Scan for the cell matching the given text and deliver its [x, y] coordinate at center. 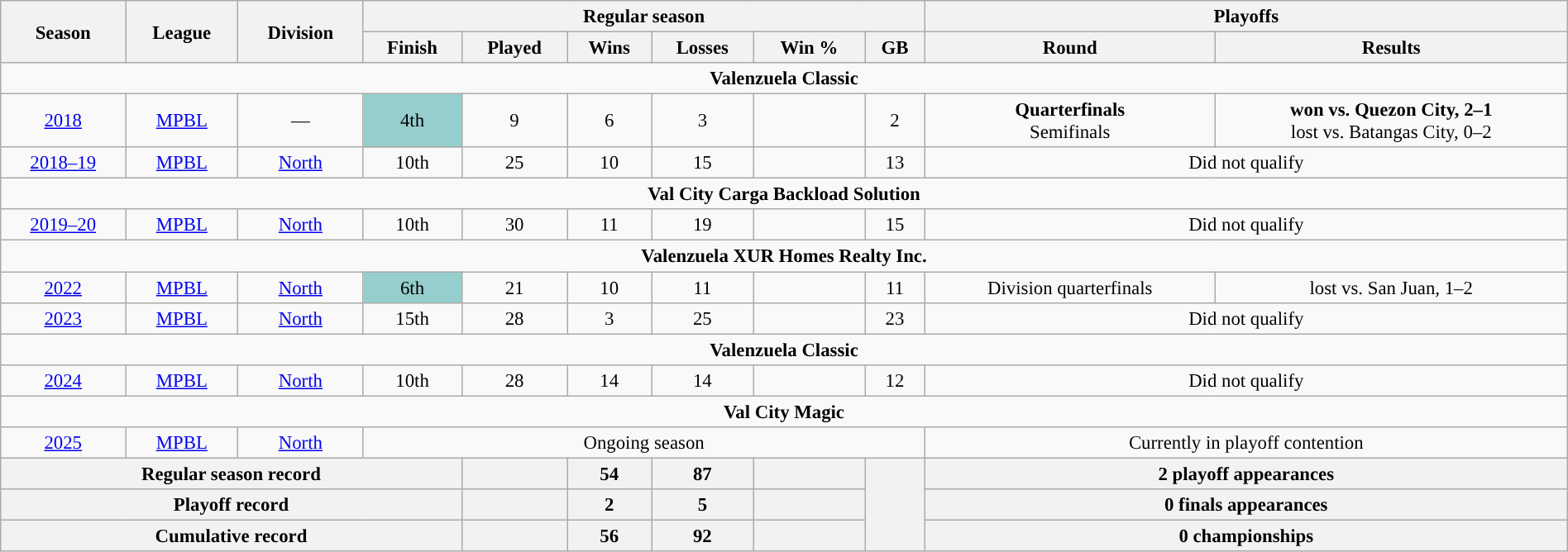
92 [703, 535]
87 [703, 473]
Valenzuela XUR Homes Realty Inc. [784, 256]
2023 [63, 318]
Playoff record [232, 505]
2022 [63, 288]
4th [412, 121]
21 [514, 288]
Quarterfinals Semifinals [1070, 121]
0 finals appearances [1245, 505]
13 [895, 163]
2019–20 [63, 226]
0 championships [1245, 535]
Season [63, 31]
54 [610, 473]
Division [301, 31]
5 [703, 505]
lost vs. San Juan, 1–2 [1391, 288]
Val City Carga Backload Solution [784, 194]
2024 [63, 380]
— [301, 121]
Ongoing season [643, 443]
League [182, 31]
2 playoff appearances [1245, 473]
2025 [63, 443]
won vs. Quezon City, 2–1 lost vs. Batangas City, 0–2 [1391, 121]
Val City Magic [784, 412]
2018 [63, 121]
12 [895, 380]
Playoffs [1245, 17]
Regular season [643, 17]
2018–19 [63, 163]
30 [514, 226]
6th [412, 288]
Finish [412, 48]
Regular season record [232, 473]
6 [610, 121]
Currently in playoff contention [1245, 443]
Division quarterfinals [1070, 288]
Played [514, 48]
23 [895, 318]
GB [895, 48]
Wins [610, 48]
Win % [809, 48]
Results [1391, 48]
9 [514, 121]
Round [1070, 48]
Cumulative record [232, 535]
56 [610, 535]
Losses [703, 48]
15th [412, 318]
19 [703, 226]
